Identify which cell holds the provided text, then report its [x, y] central coordinate. 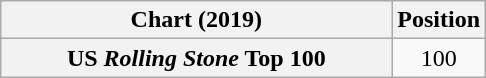
US Rolling Stone Top 100 [196, 58]
100 [439, 58]
Position [439, 20]
Chart (2019) [196, 20]
